Provide the [x, y] coordinate of the cell's center where the given text is located.  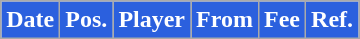
Date [30, 20]
Player [152, 20]
Fee [282, 20]
Ref. [332, 20]
From [225, 20]
Pos. [86, 20]
